For the text-containing cell, return its midpoint in (x, y) coordinate format. 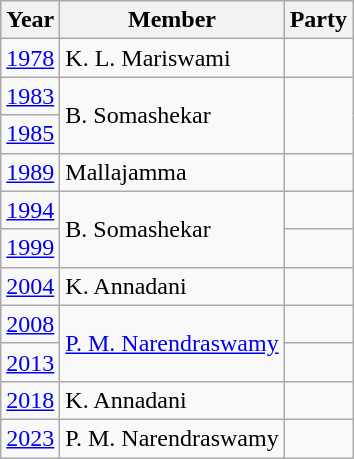
Member (172, 20)
K. L. Mariswami (172, 58)
1999 (30, 248)
Party (318, 20)
1978 (30, 58)
2004 (30, 286)
2023 (30, 438)
2013 (30, 362)
1983 (30, 96)
2008 (30, 324)
1994 (30, 210)
2018 (30, 400)
1989 (30, 172)
1985 (30, 134)
Year (30, 20)
Mallajamma (172, 172)
